Locate the cell with the specified text and output its [x, y] center coordinate. 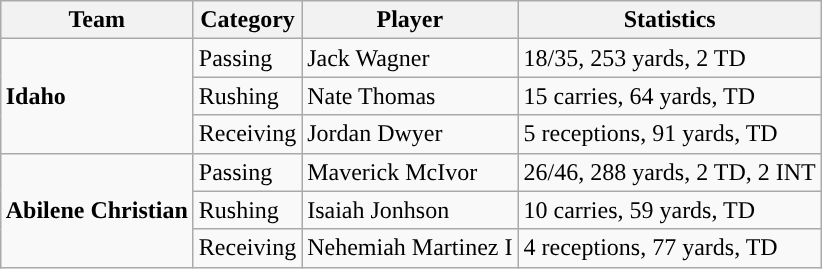
Category [247, 20]
18/35, 253 yards, 2 TD [670, 58]
Idaho [96, 96]
Jordan Dwyer [410, 134]
26/46, 288 yards, 2 TD, 2 INT [670, 172]
5 receptions, 91 yards, TD [670, 134]
Nehemiah Martinez I [410, 248]
15 carries, 64 yards, TD [670, 96]
Statistics [670, 20]
10 carries, 59 yards, TD [670, 210]
Nate Thomas [410, 96]
4 receptions, 77 yards, TD [670, 248]
Maverick McIvor [410, 172]
Abilene Christian [96, 210]
Player [410, 20]
Jack Wagner [410, 58]
Team [96, 20]
Isaiah Jonhson [410, 210]
